Detect which cell encompasses the target text, then output its [X, Y] center coordinate. 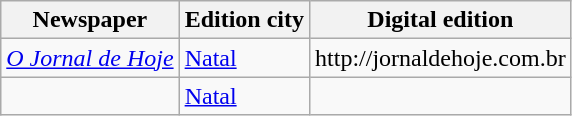
http://jornaldehoje.com.br [441, 58]
Digital edition [441, 20]
Edition city [244, 20]
Newspaper [90, 20]
O Jornal de Hoje [90, 58]
